Extract the (X, Y) coordinate from the center of the cell holding the provided text.  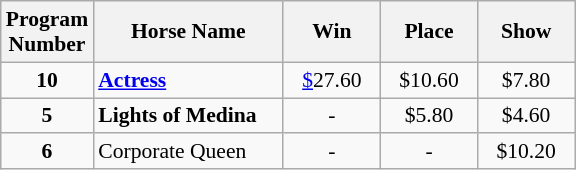
10 (47, 80)
Show (526, 32)
$4.60 (526, 116)
$27.60 (332, 80)
$10.60 (428, 80)
Program Number (47, 32)
Horse Name (188, 32)
5 (47, 116)
Actress (188, 80)
$5.80 (428, 116)
Lights of Medina (188, 116)
Win (332, 32)
$7.80 (526, 80)
$10.20 (526, 152)
6 (47, 152)
Place (428, 32)
Corporate Queen (188, 152)
